Return [X, Y] of the center of cell containing provided text 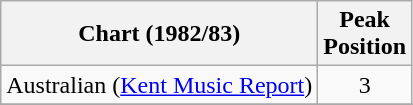
Australian (Kent Music Report) [160, 85]
PeakPosition [365, 34]
Chart (1982/83) [160, 34]
3 [365, 85]
